Return (x, y) of the center of cell containing provided text 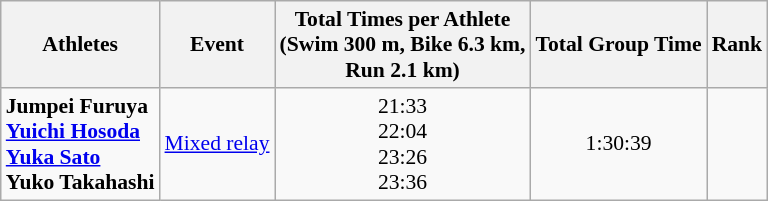
1:30:39 (619, 144)
Rank (738, 44)
21:3322:0423:2623:36 (403, 144)
Event (218, 44)
Total Times per Athlete(Swim 300 m, Bike 6.3 km, Run 2.1 km) (403, 44)
Total Group Time (619, 44)
Jumpei FuruyaYuichi HosodaYuka SatoYuko Takahashi (80, 144)
Athletes (80, 44)
Mixed relay (218, 144)
